Scan for the cell matching the given text and deliver its (x, y) coordinate at center. 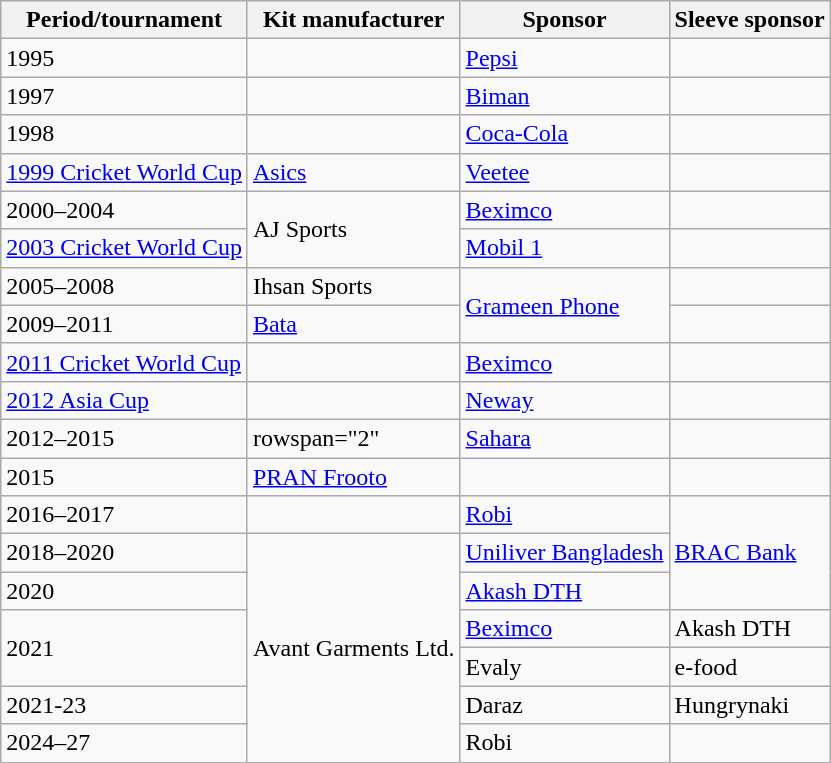
BRAC Bank (750, 553)
Asics (354, 172)
Period/tournament (124, 20)
1995 (124, 58)
AJ Sports (354, 229)
Grameen Phone (564, 305)
Sponsor (564, 20)
2021-23 (124, 705)
2005–2008 (124, 286)
rowspan="2" (354, 438)
Veetee (564, 172)
Evaly (564, 667)
Daraz (564, 705)
2000–2004 (124, 210)
Sahara (564, 438)
2012–2015 (124, 438)
Kit manufacturer (354, 20)
Avant Garments Ltd. (354, 648)
Sleeve sponsor (750, 20)
Uniliver Bangladesh (564, 553)
2021 (124, 648)
2016–2017 (124, 515)
2012 Asia Cup (124, 400)
Hungrynaki (750, 705)
2015 (124, 477)
2011 Cricket World Cup (124, 362)
2009–2011 (124, 324)
2018–2020 (124, 553)
1999 Cricket World Cup (124, 172)
1998 (124, 134)
PRAN Frooto (354, 477)
2024–27 (124, 743)
Coca-Cola (564, 134)
Pepsi (564, 58)
Bata (354, 324)
e-food (750, 667)
Neway (564, 400)
1997 (124, 96)
2003 Cricket World Cup (124, 248)
Mobil 1 (564, 248)
Ihsan Sports (354, 286)
Biman (564, 96)
2020 (124, 591)
